Search for the cell housing the specified text and yield its [x, y] center coordinate. 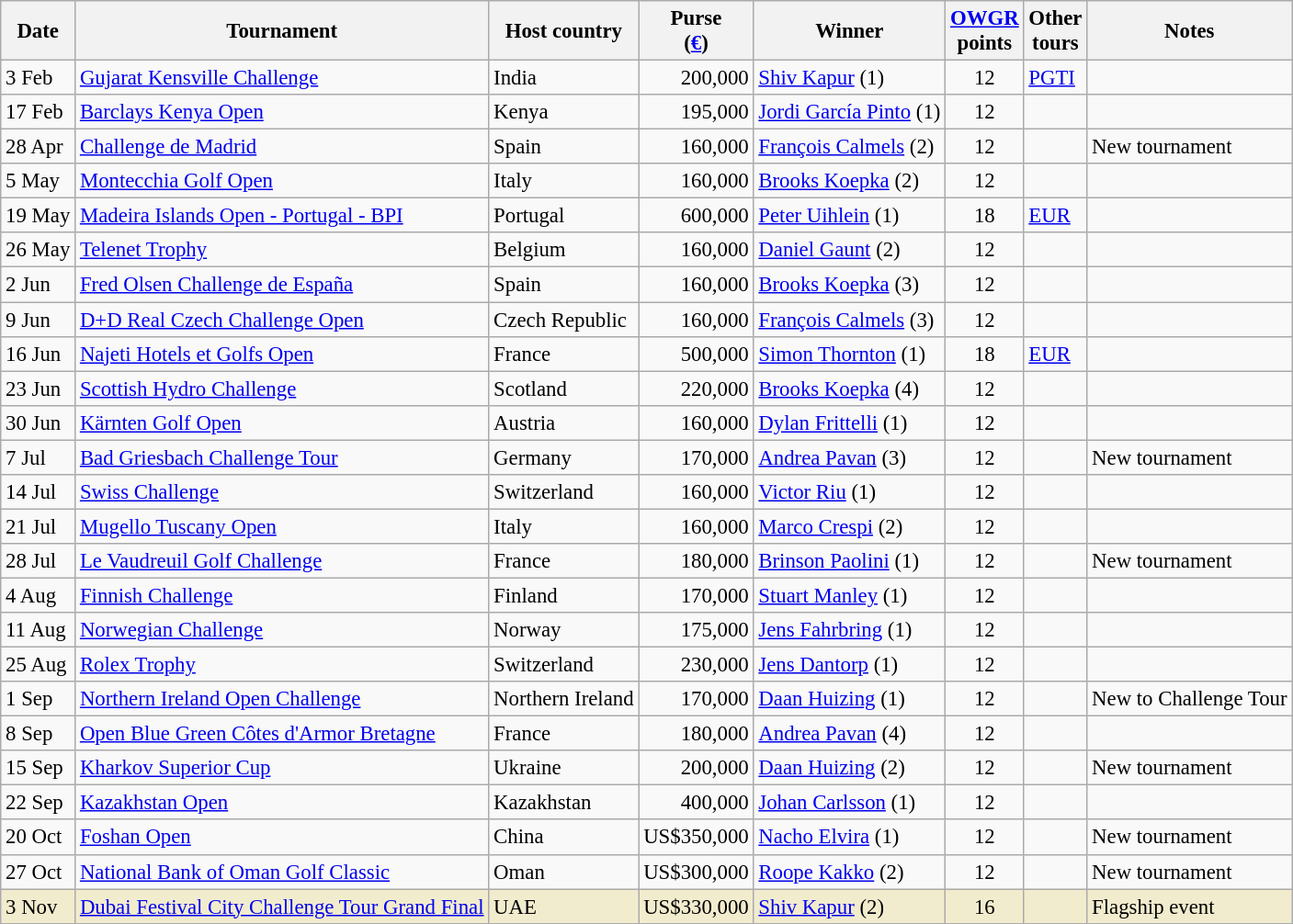
US$330,000 [697, 907]
National Bank of Oman Golf Classic [282, 872]
21 Jul [39, 526]
7 Jul [39, 457]
Jens Fahrbring (1) [849, 630]
Host country [564, 31]
220,000 [697, 389]
Tournament [282, 31]
Mugello Tuscany Open [282, 526]
23 Jun [39, 389]
500,000 [697, 354]
Kazakhstan Open [282, 803]
17 Feb [39, 112]
15 Sep [39, 768]
26 May [39, 251]
Madeira Islands Open - Portugal - BPI [282, 216]
Jordi García Pinto (1) [849, 112]
400,000 [697, 803]
Rolex Trophy [282, 665]
Dubai Festival City Challenge Tour Grand Final [282, 907]
Germany [564, 457]
8 Sep [39, 734]
Brooks Koepka (3) [849, 285]
Brinson Paolini (1) [849, 561]
Shiv Kapur (1) [849, 78]
Date [39, 31]
Kharkov Superior Cup [282, 768]
30 Jun [39, 423]
Daan Huizing (2) [849, 768]
Shiv Kapur (2) [849, 907]
175,000 [697, 630]
Belgium [564, 251]
Norwegian Challenge [282, 630]
Scotland [564, 389]
François Calmels (3) [849, 320]
Simon Thornton (1) [849, 354]
Daniel Gaunt (2) [849, 251]
3 Feb [39, 78]
14 Jul [39, 492]
Notes [1189, 31]
Marco Crespi (2) [849, 526]
US$350,000 [697, 838]
Dylan Frittelli (1) [849, 423]
Scottish Hydro Challenge [282, 389]
Kärnten Golf Open [282, 423]
Winner [849, 31]
Brooks Koepka (4) [849, 389]
Andrea Pavan (3) [849, 457]
3 Nov [39, 907]
Andrea Pavan (4) [849, 734]
11 Aug [39, 630]
230,000 [697, 665]
28 Apr [39, 147]
Northern Ireland [564, 699]
600,000 [697, 216]
1 Sep [39, 699]
Flagship event [1189, 907]
UAE [564, 907]
2 Jun [39, 285]
Nacho Elvira (1) [849, 838]
Fred Olsen Challenge de España [282, 285]
Oman [564, 872]
Kazakhstan [564, 803]
US$300,000 [697, 872]
China [564, 838]
27 Oct [39, 872]
Foshan Open [282, 838]
Ukraine [564, 768]
Telenet Trophy [282, 251]
D+D Real Czech Challenge Open [282, 320]
Montecchia Golf Open [282, 181]
28 Jul [39, 561]
Open Blue Green Côtes d'Armor Bretagne [282, 734]
Othertours [1055, 31]
PGTI [1055, 78]
9 Jun [39, 320]
Swiss Challenge [282, 492]
Peter Uihlein (1) [849, 216]
Najeti Hotels et Golfs Open [282, 354]
16 [985, 907]
Le Vaudreuil Golf Challenge [282, 561]
India [564, 78]
François Calmels (2) [849, 147]
Stuart Manley (1) [849, 595]
OWGRpoints [985, 31]
20 Oct [39, 838]
Kenya [564, 112]
Victor Riu (1) [849, 492]
New to Challenge Tour [1189, 699]
195,000 [697, 112]
Austria [564, 423]
Roope Kakko (2) [849, 872]
Finnish Challenge [282, 595]
16 Jun [39, 354]
Johan Carlsson (1) [849, 803]
Northern Ireland Open Challenge [282, 699]
Barclays Kenya Open [282, 112]
25 Aug [39, 665]
4 Aug [39, 595]
Daan Huizing (1) [849, 699]
Finland [564, 595]
Brooks Koepka (2) [849, 181]
Jens Dantorp (1) [849, 665]
Czech Republic [564, 320]
5 May [39, 181]
Bad Griesbach Challenge Tour [282, 457]
Challenge de Madrid [282, 147]
22 Sep [39, 803]
19 May [39, 216]
Portugal [564, 216]
Purse(€) [697, 31]
Norway [564, 630]
Gujarat Kensville Challenge [282, 78]
